From the cell containing the given text, extract its center point as (x, y) coordinate. 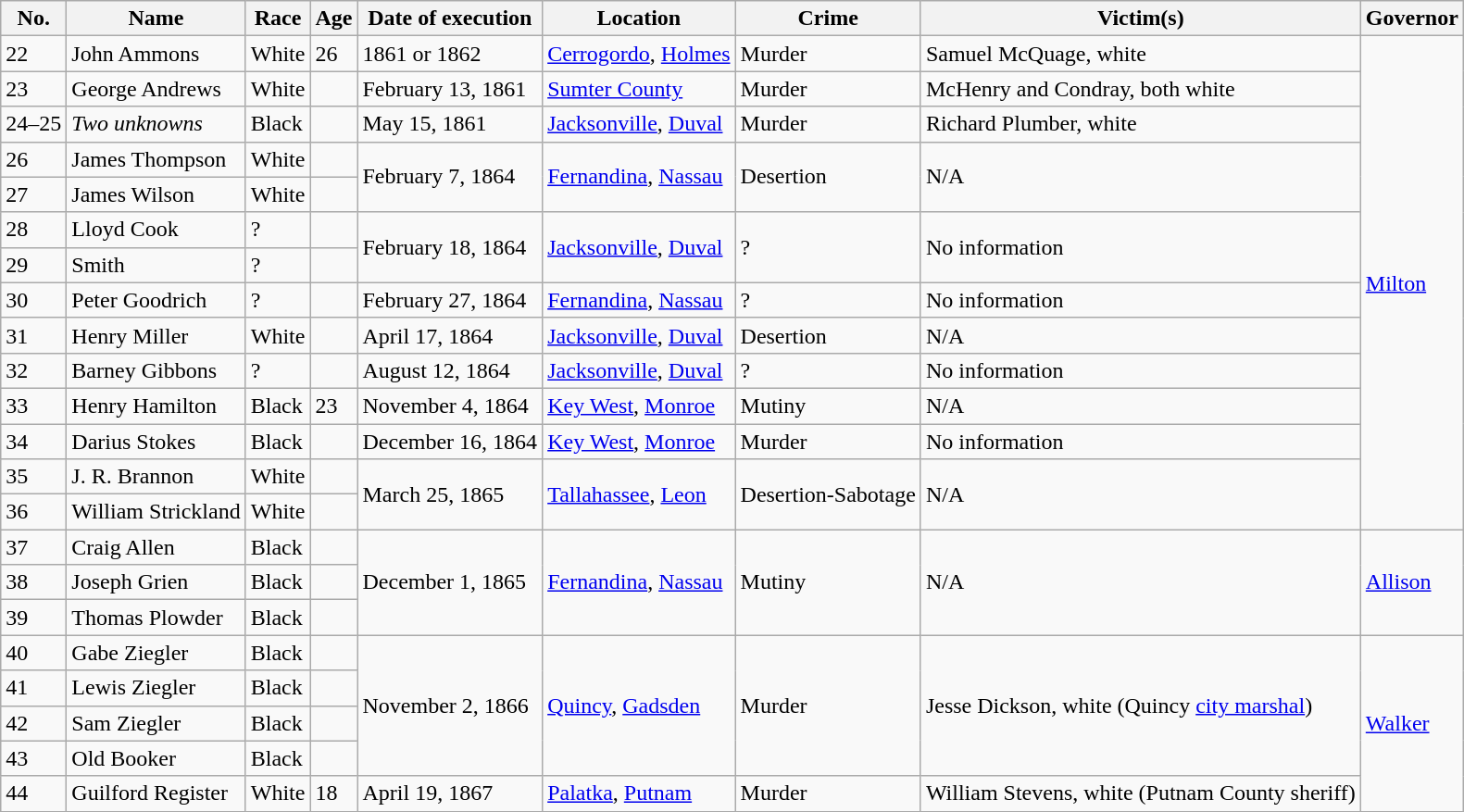
32 (33, 370)
31 (33, 335)
34 (33, 442)
Henry Miller (156, 335)
Name (156, 19)
J. R. Brannon (156, 477)
March 25, 1865 (450, 494)
Two unknowns (156, 124)
Race (278, 19)
James Wilson (156, 194)
Smith (156, 265)
August 12, 1864 (450, 370)
George Andrews (156, 89)
February 7, 1864 (450, 177)
Samuel McQuage, white (1141, 54)
37 (33, 547)
28 (33, 230)
April 17, 1864 (450, 335)
1861 or 1862 (450, 54)
Governor (1411, 19)
Age (333, 19)
December 16, 1864 (450, 442)
43 (33, 758)
McHenry and Condray, both white (1141, 89)
Lloyd Cook (156, 230)
Craig Allen (156, 547)
29 (33, 265)
35 (33, 477)
Date of execution (450, 19)
November 4, 1864 (450, 406)
30 (33, 300)
No. (33, 19)
Milton (1411, 283)
Old Booker (156, 758)
22 (33, 54)
Joseph Grien (156, 582)
Thomas Plowder (156, 618)
William Stevens, white (Putnam County sheriff) (1141, 793)
Darius Stokes (156, 442)
Henry Hamilton (156, 406)
41 (33, 688)
February 27, 1864 (450, 300)
Jesse Dickson, white (Quincy city marshal) (1141, 706)
Peter Goodrich (156, 300)
44 (33, 793)
40 (33, 653)
Crime (828, 19)
May 15, 1861 (450, 124)
18 (333, 793)
Palatka, Putnam (639, 793)
Tallahassee, Leon (639, 494)
William Strickland (156, 512)
Gabe Ziegler (156, 653)
December 1, 1865 (450, 582)
John Ammons (156, 54)
Cerrogordo, Holmes (639, 54)
Location (639, 19)
Quincy, Gadsden (639, 706)
Desertion-Sabotage (828, 494)
April 19, 1867 (450, 793)
33 (33, 406)
Lewis Ziegler (156, 688)
Guilford Register (156, 793)
Sumter County (639, 89)
Richard Plumber, white (1141, 124)
42 (33, 723)
Barney Gibbons (156, 370)
February 18, 1864 (450, 247)
39 (33, 618)
38 (33, 582)
Allison (1411, 582)
November 2, 1866 (450, 706)
Victim(s) (1141, 19)
James Thompson (156, 159)
24–25 (33, 124)
February 13, 1861 (450, 89)
Sam Ziegler (156, 723)
27 (33, 194)
Walker (1411, 723)
36 (33, 512)
